Provide the (x, y) coordinate of the cell's center where the given text is located.  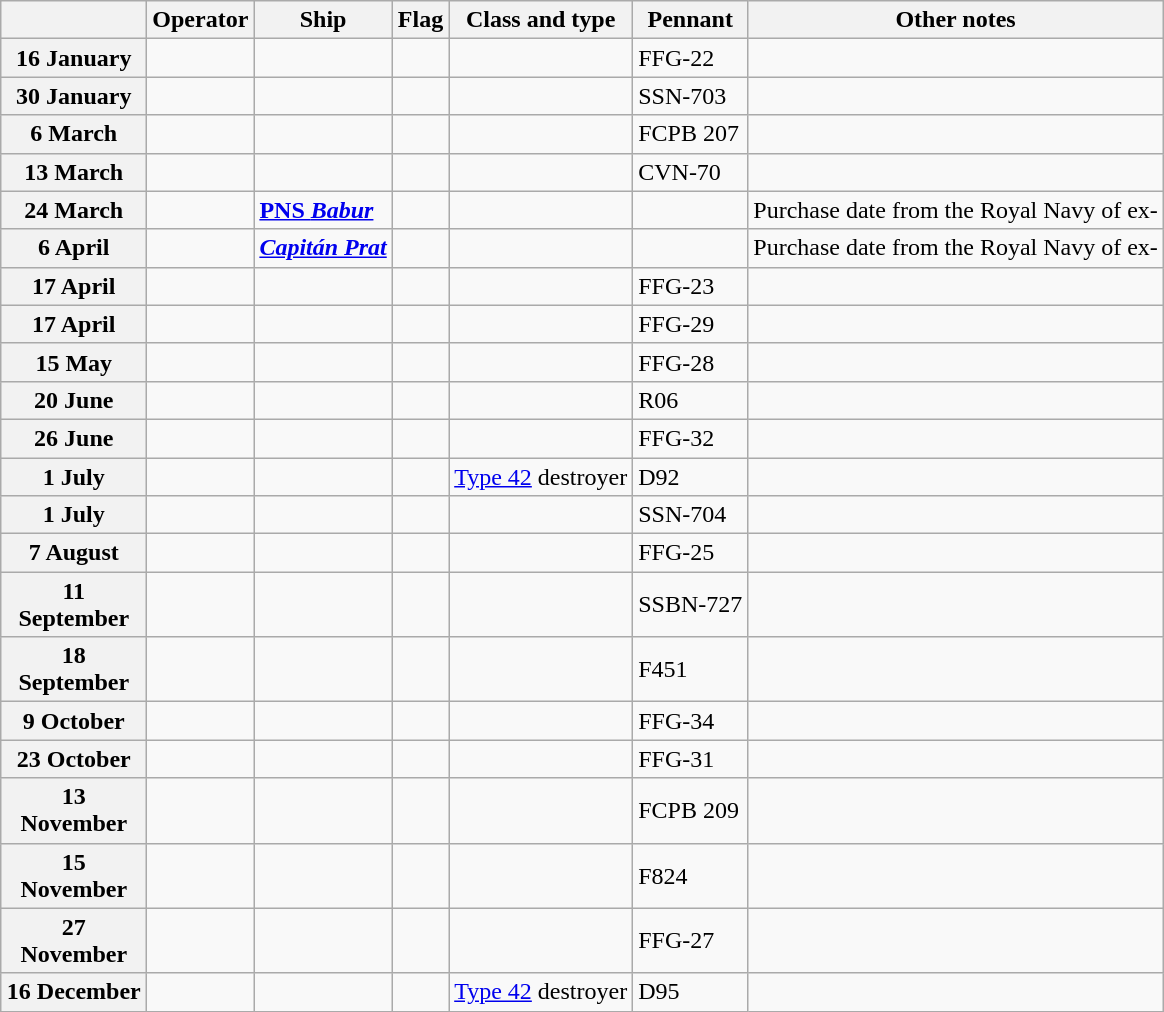
16 January (74, 58)
FFG-23 (690, 286)
FFG-27 (690, 940)
Other notes (956, 20)
FCPB 207 (690, 134)
26 June (74, 438)
CVN-70 (690, 172)
Ship (323, 20)
Operator (200, 20)
FFG-34 (690, 721)
23 October (74, 759)
Capitán Prat (323, 248)
FFG-32 (690, 438)
13 March (74, 172)
FFG-25 (690, 553)
Class and type (541, 20)
SSN-704 (690, 515)
11 September (74, 604)
F824 (690, 876)
18 September (74, 670)
FCPB 209 (690, 810)
FFG-22 (690, 58)
24 March (74, 210)
F451 (690, 670)
15 May (74, 362)
Pennant (690, 20)
FFG-29 (690, 324)
Flag (420, 20)
20 June (74, 400)
13 November (74, 810)
6 April (74, 248)
FFG-31 (690, 759)
30 January (74, 96)
7 August (74, 553)
R06 (690, 400)
D95 (690, 992)
15 November (74, 876)
9 October (74, 721)
SSN-703 (690, 96)
D92 (690, 477)
PNS Babur (323, 210)
6 March (74, 134)
27 November (74, 940)
SSBN-727 (690, 604)
FFG-28 (690, 362)
16 December (74, 992)
